Search for the cell housing the specified text and yield its (X, Y) center coordinate. 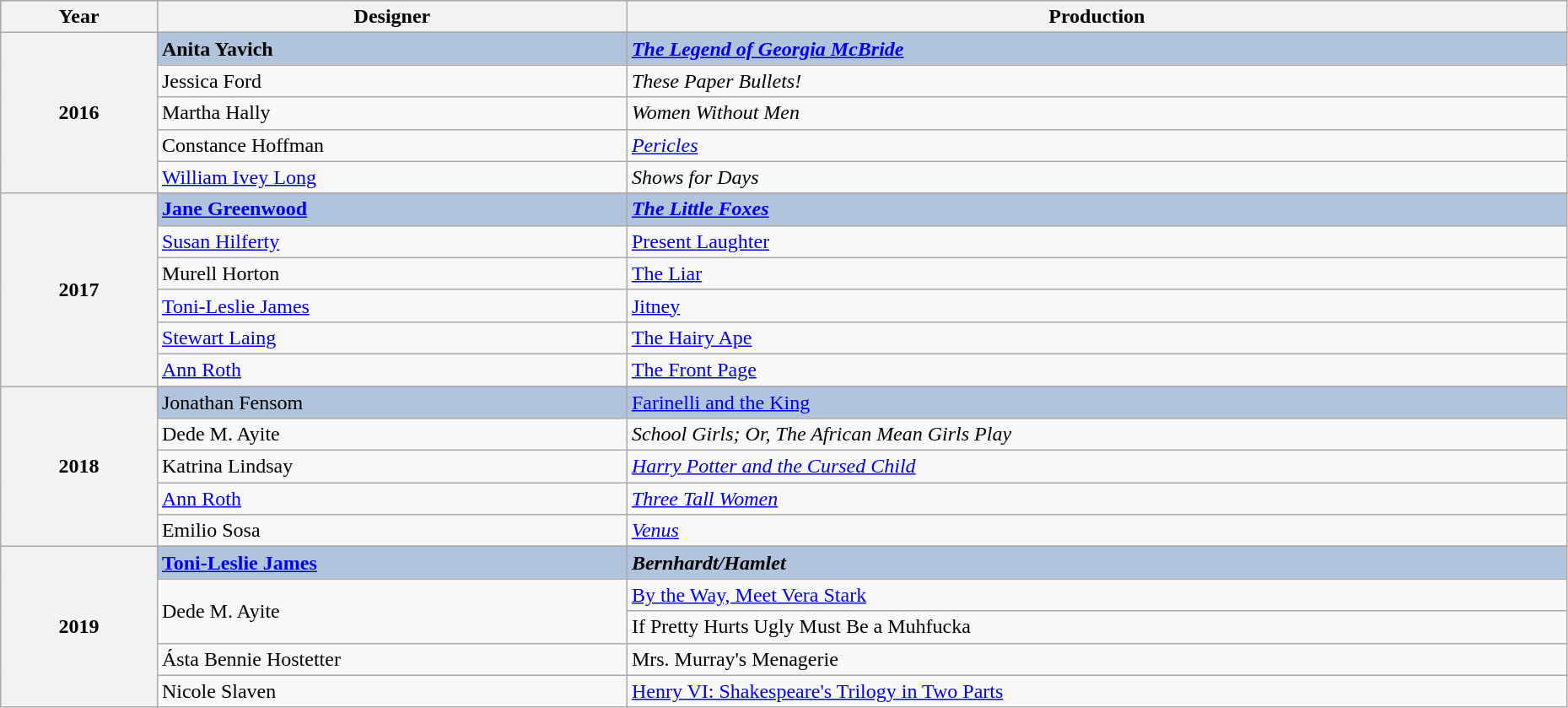
By the Way, Meet Vera Stark (1097, 595)
Bernhardt/Hamlet (1097, 563)
2019 (79, 627)
William Ivey Long (391, 177)
The Front Page (1097, 370)
Designer (391, 17)
2016 (79, 113)
The Little Foxes (1097, 209)
Jonathan Fensom (391, 403)
Stewart Laing (391, 338)
Farinelli and the King (1097, 403)
Emilio Sosa (391, 531)
Mrs. Murray's Menagerie (1097, 659)
Women Without Men (1097, 113)
Ásta Bennie Hostetter (391, 659)
Jessica Ford (391, 81)
Henry VI: Shakespeare's Trilogy in Two Parts (1097, 691)
Venus (1097, 531)
The Liar (1097, 273)
Martha Hally (391, 113)
The Hairy Ape (1097, 338)
Shows for Days (1097, 177)
These Paper Bullets! (1097, 81)
Three Tall Women (1097, 499)
Harry Potter and the Cursed Child (1097, 467)
Production (1097, 17)
If Pretty Hurts Ugly Must Be a Muhfucka (1097, 627)
Present Laughter (1097, 241)
Susan Hilferty (391, 241)
Jane Greenwood (391, 209)
Constance Hoffman (391, 145)
Anita Yavich (391, 49)
Year (79, 17)
Pericles (1097, 145)
The Legend of Georgia McBride (1097, 49)
School Girls; Or, The African Mean Girls Play (1097, 435)
Nicole Slaven (391, 691)
Katrina Lindsay (391, 467)
2018 (79, 467)
2017 (79, 289)
Jitney (1097, 305)
Murell Horton (391, 273)
